From the cell containing the given text, extract its center point as (x, y) coordinate. 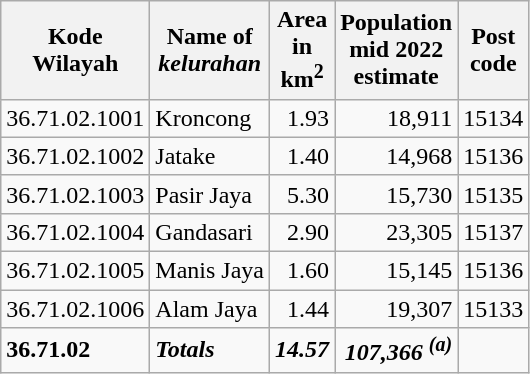
15133 (494, 309)
1.40 (302, 156)
Jatake (210, 156)
1.93 (302, 118)
18,911 (396, 118)
Postcode (494, 50)
36.71.02 (76, 350)
Area in km2 (302, 50)
36.71.02.1003 (76, 194)
36.71.02.1002 (76, 156)
36.71.02.1006 (76, 309)
107,366 (a) (396, 350)
36.71.02.1004 (76, 232)
5.30 (302, 194)
Pasir Jaya (210, 194)
15,730 (396, 194)
15134 (494, 118)
Populationmid 2022estimate (396, 50)
Name of kelurahan (210, 50)
15135 (494, 194)
15137 (494, 232)
2.90 (302, 232)
36.71.02.1005 (76, 271)
14,968 (396, 156)
Alam Jaya (210, 309)
Totals (210, 350)
36.71.02.1001 (76, 118)
Manis Jaya (210, 271)
Gandasari (210, 232)
1.44 (302, 309)
Kroncong (210, 118)
14.57 (302, 350)
19,307 (396, 309)
Kode Wilayah (76, 50)
1.60 (302, 271)
23,305 (396, 232)
15,145 (396, 271)
